Search for the cell housing the specified text and yield its (X, Y) center coordinate. 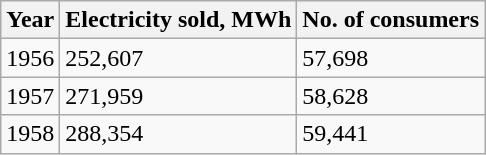
271,959 (178, 96)
1958 (30, 134)
1956 (30, 58)
No. of consumers (391, 20)
Electricity sold, MWh (178, 20)
288,354 (178, 134)
1957 (30, 96)
252,607 (178, 58)
59,441 (391, 134)
57,698 (391, 58)
58,628 (391, 96)
Year (30, 20)
